Determine the [X, Y] coordinate at the center of the cell enclosing the given text.  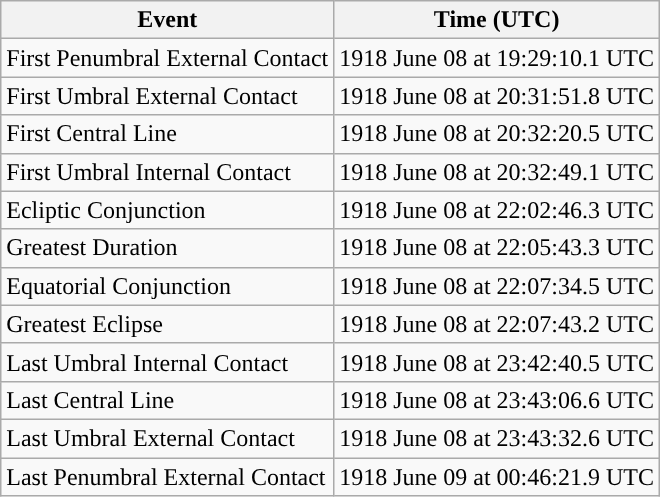
Event [168, 20]
First Umbral Internal Contact [168, 172]
Last Umbral External Contact [168, 438]
Last Penumbral External Contact [168, 477]
Last Umbral Internal Contact [168, 362]
Time (UTC) [497, 20]
1918 June 08 at 20:32:20.5 UTC [497, 134]
1918 June 08 at 22:02:46.3 UTC [497, 210]
1918 June 08 at 20:32:49.1 UTC [497, 172]
1918 June 08 at 20:31:51.8 UTC [497, 96]
1918 June 08 at 23:43:06.6 UTC [497, 400]
Equatorial Conjunction [168, 286]
1918 June 09 at 00:46:21.9 UTC [497, 477]
1918 June 08 at 22:07:34.5 UTC [497, 286]
1918 June 08 at 19:29:10.1 UTC [497, 58]
Greatest Duration [168, 248]
1918 June 08 at 23:42:40.5 UTC [497, 362]
Greatest Eclipse [168, 324]
1918 June 08 at 22:07:43.2 UTC [497, 324]
Ecliptic Conjunction [168, 210]
1918 June 08 at 22:05:43.3 UTC [497, 248]
Last Central Line [168, 400]
First Penumbral External Contact [168, 58]
First Umbral External Contact [168, 96]
1918 June 08 at 23:43:32.6 UTC [497, 438]
First Central Line [168, 134]
